Extract the (x, y) coordinate from the center of the cell holding the provided text.  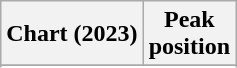
Peakposition (189, 34)
Chart (2023) (72, 34)
